Determine the [x, y] coordinate at the center of the cell enclosing the given text.  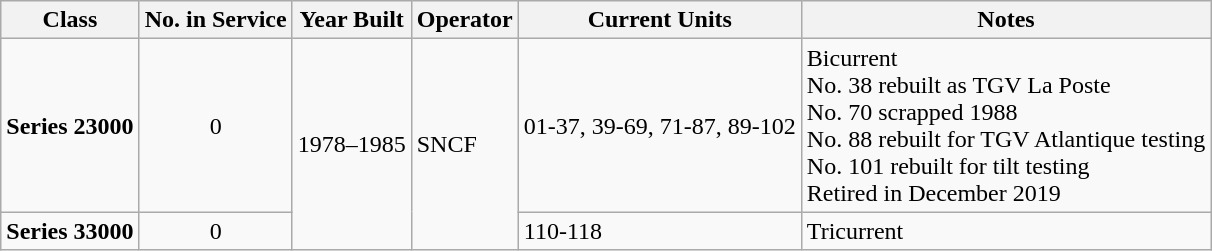
Series 23000 [70, 126]
110-118 [660, 231]
SNCF [464, 144]
01-37, 39-69, 71-87, 89-102 [660, 126]
No. in Service [216, 20]
Series 33000 [70, 231]
Class [70, 20]
Current Units [660, 20]
Year Built [352, 20]
1978–1985 [352, 144]
Notes [1006, 20]
Tricurrent [1006, 231]
Operator [464, 20]
